From the cell containing the given text, extract its center point as (X, Y) coordinate. 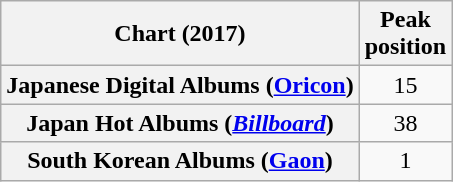
38 (405, 123)
South Korean Albums (Gaon) (180, 161)
15 (405, 85)
Japanese Digital Albums (Oricon) (180, 85)
Japan Hot Albums (Billboard) (180, 123)
1 (405, 161)
Chart (2017) (180, 34)
Peakposition (405, 34)
